Detect which cell encompasses the target text, then output its (X, Y) center coordinate. 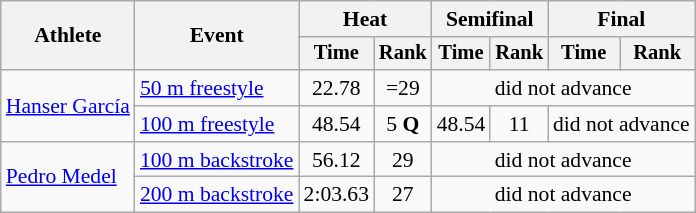
56.12 (336, 160)
Pedro Medel (68, 178)
5 Q (403, 124)
Event (217, 36)
29 (403, 160)
200 m backstroke (217, 195)
100 m backstroke (217, 160)
11 (519, 124)
Semifinal (490, 19)
Final (622, 19)
27 (403, 195)
Athlete (68, 36)
100 m freestyle (217, 124)
50 m freestyle (217, 88)
Hanser García (68, 106)
Heat (366, 19)
=29 (403, 88)
22.78 (336, 88)
2:03.63 (336, 195)
